Identify which cell holds the provided text, then report its (x, y) central coordinate. 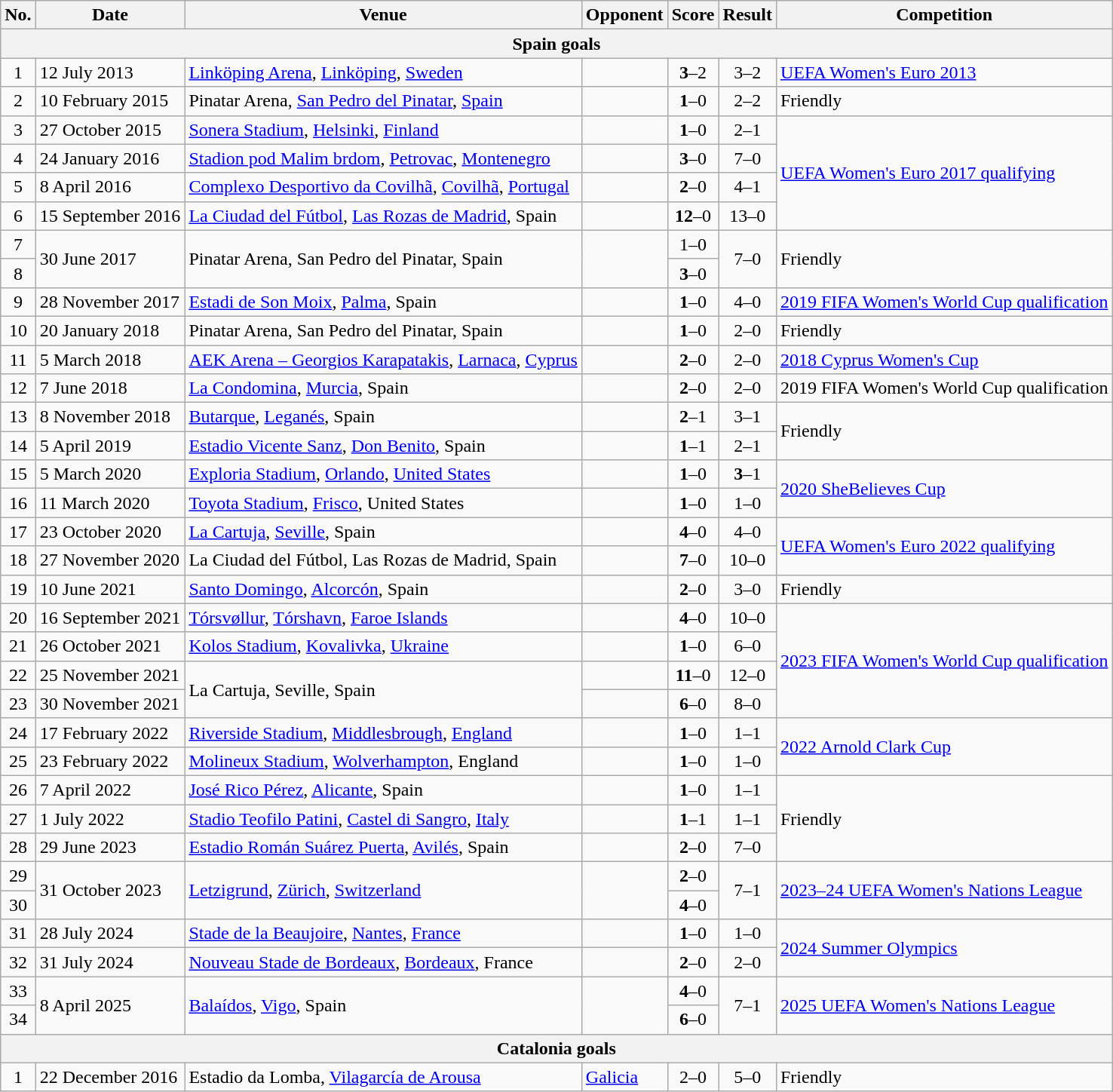
2023 FIFA Women's World Cup qualification (944, 661)
11 March 2020 (110, 503)
Toyota Stadium, Frisco, United States (383, 503)
Date (110, 15)
Venue (383, 15)
18 (18, 560)
23 February 2022 (110, 761)
23 (18, 704)
8–0 (747, 704)
31 October 2023 (110, 891)
Riverside Stadium, Middlesbrough, England (383, 732)
4–1 (747, 187)
10 February 2015 (110, 101)
31 (18, 934)
31 July 2024 (110, 962)
Molineux Stadium, Wolverhampton, England (383, 761)
26 October 2021 (110, 646)
19 (18, 589)
25 November 2021 (110, 675)
22 December 2016 (110, 1077)
Spain goals (556, 44)
Kolos Stadium, Kovalivka, Ukraine (383, 646)
6 (18, 216)
Complexo Desportivo da Covilhã, Covilhã, Portugal (383, 187)
Letzigrund, Zürich, Switzerland (383, 891)
Sonera Stadium, Helsinki, Finland (383, 130)
Balaídos, Vigo, Spain (383, 1005)
8 April 2025 (110, 1005)
2025 UEFA Women's Nations League (944, 1005)
12 (18, 388)
Stade de la Beaujoire, Nantes, France (383, 934)
13 (18, 417)
4 (18, 158)
Opponent (624, 15)
Stadio Teofilo Patini, Castel di Sangro, Italy (383, 818)
8 (18, 273)
10 (18, 330)
16 (18, 503)
5 March 2018 (110, 360)
Nouveau Stade de Bordeaux, Bordeaux, France (383, 962)
27 (18, 818)
La Condomina, Murcia, Spain (383, 388)
5 April 2019 (110, 446)
Galicia (624, 1077)
Estadio Vicente Sanz, Don Benito, Spain (383, 446)
15 September 2016 (110, 216)
24 (18, 732)
27 October 2015 (110, 130)
2022 Arnold Clark Cup (944, 747)
30 November 2021 (110, 704)
20 (18, 618)
9 (18, 302)
28 (18, 848)
23 October 2020 (110, 532)
2020 SheBelieves Cup (944, 489)
8 November 2018 (110, 417)
5–0 (747, 1077)
UEFA Women's Euro 2017 qualifying (944, 173)
Estadio da Lomba, Vilagarcía de Arousa (383, 1077)
Linköping Arena, Linköping, Sweden (383, 72)
Competition (944, 15)
15 (18, 474)
21 (18, 646)
30 June 2017 (110, 259)
1 July 2022 (110, 818)
2024 Summer Olympics (944, 948)
Tórsvøllur, Tórshavn, Faroe Islands (383, 618)
25 (18, 761)
5 March 2020 (110, 474)
AEK Arena – Georgios Karapatakis, Larnaca, Cyprus (383, 360)
Stadion pod Malim brdom, Petrovac, Montenegro (383, 158)
7 June 2018 (110, 388)
Estadi de Son Moix, Palma, Spain (383, 302)
28 November 2017 (110, 302)
Catalonia goals (556, 1048)
7 April 2022 (110, 790)
No. (18, 15)
5 (18, 187)
11 (18, 360)
20 January 2018 (110, 330)
2023–24 UEFA Women's Nations League (944, 891)
Exploria Stadium, Orlando, United States (383, 474)
22 (18, 675)
Santo Domingo, Alcorcón, Spain (383, 589)
34 (18, 1020)
José Rico Pérez, Alicante, Spain (383, 790)
12 July 2013 (110, 72)
2 (18, 101)
13–0 (747, 216)
11–0 (693, 675)
33 (18, 991)
30 (18, 905)
7 (18, 244)
2018 Cyprus Women's Cup (944, 360)
27 November 2020 (110, 560)
Estadio Román Suárez Puerta, Avilés, Spain (383, 848)
24 January 2016 (110, 158)
26 (18, 790)
Result (747, 15)
29 (18, 876)
32 (18, 962)
UEFA Women's Euro 2013 (944, 72)
28 July 2024 (110, 934)
Butarque, Leganés, Spain (383, 417)
14 (18, 446)
17 (18, 532)
Score (693, 15)
2–2 (747, 101)
29 June 2023 (110, 848)
UEFA Women's Euro 2022 qualifying (944, 546)
17 February 2022 (110, 732)
16 September 2021 (110, 618)
8 April 2016 (110, 187)
10 June 2021 (110, 589)
3 (18, 130)
